Identify which cell holds the provided text, then report its (X, Y) central coordinate. 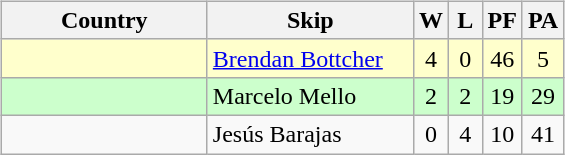
PF (502, 20)
Jesús Barajas (310, 134)
5 (542, 58)
PA (542, 20)
Skip (310, 20)
41 (542, 134)
Marcelo Mello (310, 96)
46 (502, 58)
10 (502, 134)
Brendan Bottcher (310, 58)
Country (104, 20)
19 (502, 96)
W (430, 20)
29 (542, 96)
L (465, 20)
